Pinpoint the cell where the given text exists, returning its (X, Y) midpoint coordinate. 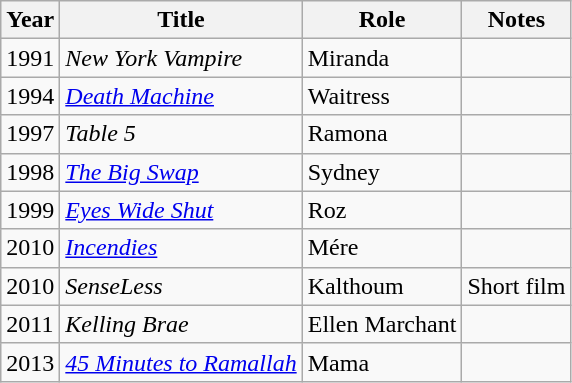
45 Minutes to Ramallah (181, 362)
Kelling Brae (181, 324)
Miranda (382, 58)
Ellen Marchant (382, 324)
Mére (382, 248)
Table 5 (181, 134)
SenseLess (181, 286)
New York Vampire (181, 58)
Title (181, 20)
Notes (516, 20)
1999 (30, 210)
Incendies (181, 248)
Eyes Wide Shut (181, 210)
Mama (382, 362)
Death Machine (181, 96)
1994 (30, 96)
Waitress (382, 96)
2013 (30, 362)
Roz (382, 210)
Year (30, 20)
Short film (516, 286)
Sydney (382, 172)
The Big Swap (181, 172)
1991 (30, 58)
2011 (30, 324)
Role (382, 20)
1998 (30, 172)
Kalthoum (382, 286)
Ramona (382, 134)
1997 (30, 134)
